Capture the cell that displays the provided text and extract its (x, y) central coordinate. 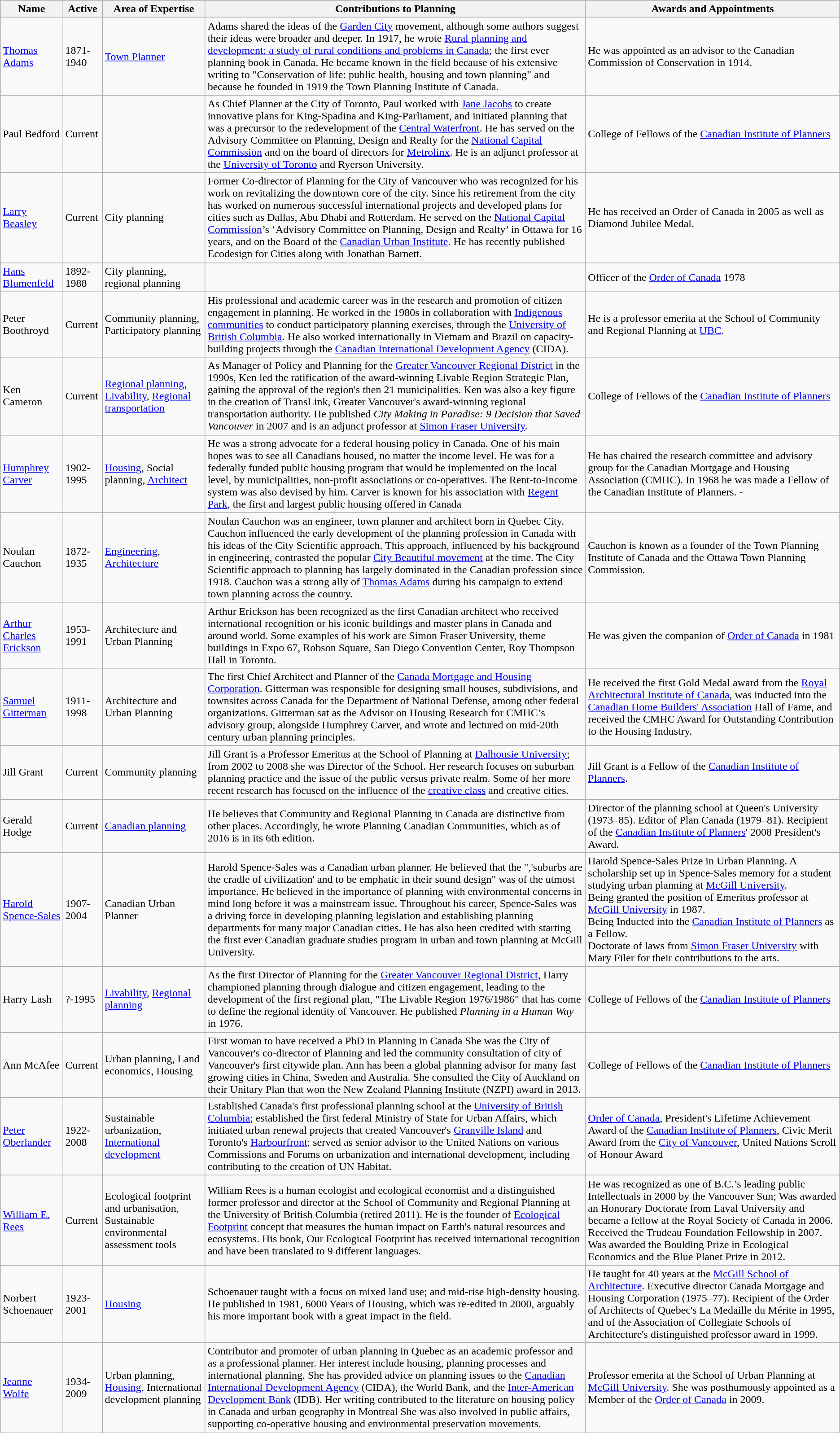
1934-2009 (83, 1388)
Jill Grant (31, 772)
Canadian Urban Planner (153, 910)
1922-2008 (83, 1136)
Noulan Cauchon (31, 557)
Housing (153, 1304)
Ann McAfee (31, 1065)
Active (83, 9)
Engineering, Architecture (153, 557)
He is a professor emerita at the School of Community and Regional Planning at UBC. (713, 324)
Jill Grant is a Fellow of the Canadian Institute of Planners. (713, 772)
1892-1988 (83, 277)
Contributions to Planning (395, 9)
Gerald Hodge (31, 826)
City planning, regional planning (153, 277)
1902-1995 (83, 474)
Hans Blumenfeld (31, 277)
Canadian planning (153, 826)
Humphrey Carver (31, 474)
1911-1998 (83, 706)
Livability, Regional planning (153, 999)
William E. Rees (31, 1220)
He has received an Order of Canada in 2005 as well as Diamond Jubilee Medal. (713, 218)
Community planning, Participatory planning (153, 324)
He was given the companion of Order of Canada in 1981 (713, 635)
1907-2004 (83, 910)
Professor emerita at the School of Urban Planning at McGill University. She was posthumously appointed as a Member of the Order of Canada in 2009. (713, 1388)
Larry Beasley (31, 218)
Arthur Charles Erickson (31, 635)
Paul Bedford (31, 134)
1871-1940 (83, 57)
Peter Oberlander (31, 1136)
Peter Boothroyd (31, 324)
Ecological footprint and urbanisation, Sustainable environmental assessment tools (153, 1220)
Officer of the Order of Canada 1978 (713, 277)
Awards and Appointments (713, 9)
Sustainable urbanization, International development (153, 1136)
Housing, Social planning, Architect (153, 474)
?-1995 (83, 999)
1872-1935 (83, 557)
Samuel Gitterman (31, 706)
Regional planning, Livability, Regional transportation (153, 396)
Name (31, 9)
1953-1991 (83, 635)
1923-2001 (83, 1304)
City planning (153, 218)
Norbert Schoenauer (31, 1304)
He was appointed as an advisor to the Canadian Commission of Conservation in 1914. (713, 57)
Jeanne Wolfe (31, 1388)
Cauchon is known as a founder of the Town Planning Institute of Canada and the Ottawa Town Planning Commission. (713, 557)
Area of Expertise (153, 9)
Ken Cameron (31, 396)
Harold Spence-Sales (31, 910)
Urban planning, Housing, International development planning (153, 1388)
Community planning (153, 772)
Thomas Adams (31, 57)
Urban planning, Land economics, Housing (153, 1065)
Town Planner (153, 57)
Harry Lash (31, 999)
